Identify which cell holds the provided text, then report its (x, y) central coordinate. 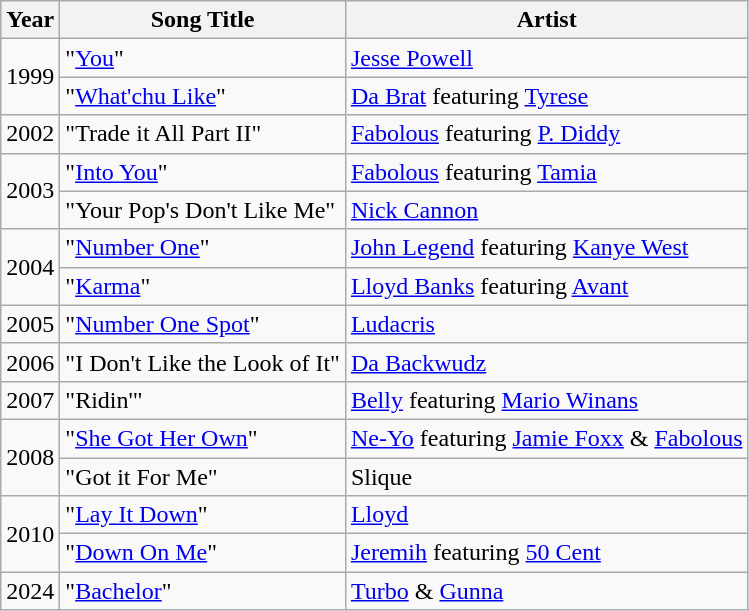
2007 (30, 400)
"What'chu Like" (203, 96)
2002 (30, 134)
2024 (30, 591)
"I Don't Like the Look of It" (203, 362)
"Got it For Me" (203, 477)
2005 (30, 324)
Lloyd (546, 515)
Fabolous featuring P. Diddy (546, 134)
"Karma" (203, 286)
"Trade it All Part II" (203, 134)
2008 (30, 457)
Artist (546, 20)
"You" (203, 58)
John Legend featuring Kanye West (546, 248)
Da Brat featuring Tyrese (546, 96)
"Down On Me" (203, 553)
Lloyd Banks featuring Avant (546, 286)
"Ridin'" (203, 400)
"Number One" (203, 248)
Jesse Powell (546, 58)
"Your Pop's Don't Like Me" (203, 210)
Jeremih featuring 50 Cent (546, 553)
"She Got Her Own" (203, 438)
2006 (30, 362)
Year (30, 20)
"Lay It Down" (203, 515)
Turbo & Gunna (546, 591)
Ne-Yo featuring Jamie Foxx & Fabolous (546, 438)
Ludacris (546, 324)
Fabolous featuring Tamia (546, 172)
Belly featuring Mario Winans (546, 400)
1999 (30, 77)
2003 (30, 191)
"Bachelor" (203, 591)
"Number One Spot" (203, 324)
2004 (30, 267)
Nick Cannon (546, 210)
Da Backwudz (546, 362)
Slique (546, 477)
2010 (30, 534)
"Into You" (203, 172)
Song Title (203, 20)
